Search for the cell housing the specified text and yield its (X, Y) center coordinate. 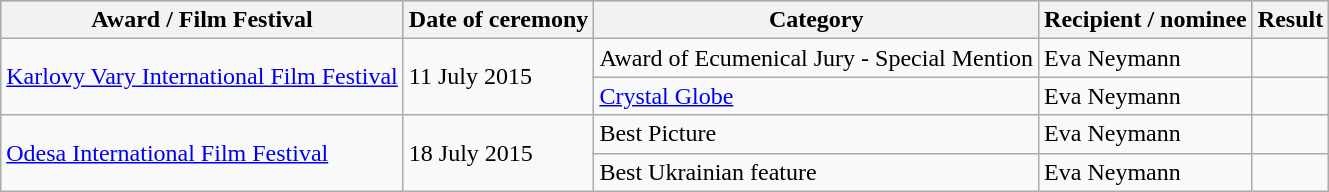
Award of Ecumenical Jury - Special Mention (816, 58)
Award / Film Festival (202, 20)
Best Ukrainian feature (816, 172)
Category (816, 20)
18 July 2015 (498, 153)
Result (1290, 20)
Odesa International Film Festival (202, 153)
Crystal Globe (816, 96)
Best Picture (816, 134)
11 July 2015 (498, 77)
Recipient / nominee (1146, 20)
Date of ceremony (498, 20)
Karlovy Vary International Film Festival (202, 77)
